Provide the (X, Y) coordinate of the cell's center where the given text is located.  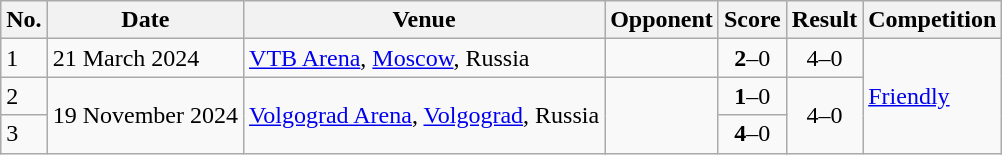
19 November 2024 (145, 115)
Result (824, 20)
VTB Arena, Moscow, Russia (424, 58)
Volgograd Arena, Volgograd, Russia (424, 115)
Date (145, 20)
No. (24, 20)
Opponent (662, 20)
2 (24, 96)
Score (752, 20)
Venue (424, 20)
Friendly (932, 96)
21 March 2024 (145, 58)
2–0 (752, 58)
1 (24, 58)
Competition (932, 20)
3 (24, 134)
1–0 (752, 96)
